From the cell containing the given text, extract its center point as [X, Y] coordinate. 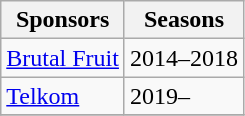
Brutal Fruit [63, 58]
Sponsors [63, 20]
Telkom [63, 96]
2019– [184, 96]
2014–2018 [184, 58]
Seasons [184, 20]
